From the cell containing the given text, extract its center point as (x, y) coordinate. 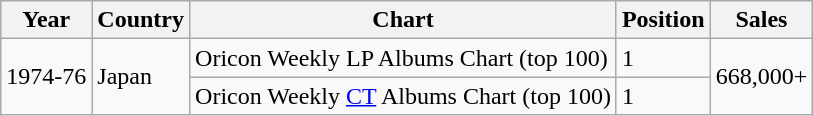
1974-76 (46, 77)
Year (46, 20)
Japan (141, 77)
Chart (404, 20)
Sales (762, 20)
668,000+ (762, 77)
Country (141, 20)
Position (663, 20)
Oricon Weekly CT Albums Chart (top 100) (404, 96)
Oricon Weekly LP Albums Chart (top 100) (404, 58)
